Return the (X, Y) coordinate for the center point of the cell that contains the specified text.  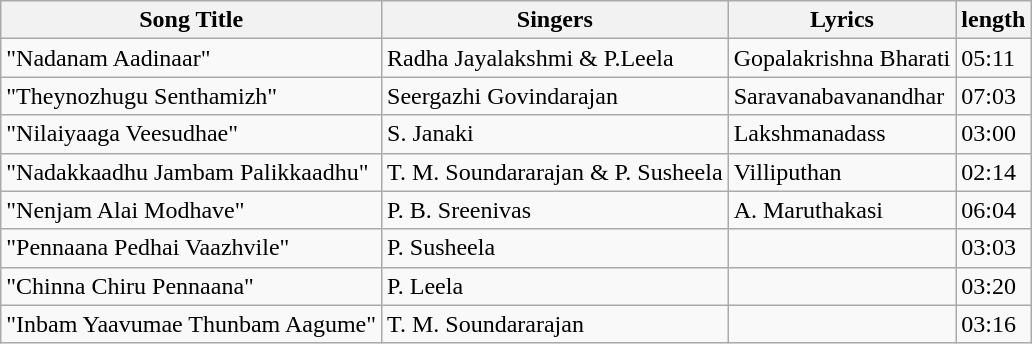
Radha Jayalakshmi & P.Leela (556, 58)
03:03 (994, 248)
"Nadakkaadhu Jambam Palikkaadhu" (192, 172)
P. Susheela (556, 248)
"Theynozhugu Senthamizh" (192, 96)
Song Title (192, 20)
03:00 (994, 134)
Saravanabavanandhar (842, 96)
02:14 (994, 172)
"Nadanam Aadinaar" (192, 58)
"Nenjam Alai Modhave" (192, 210)
Singers (556, 20)
P. B. Sreenivas (556, 210)
07:03 (994, 96)
"Nilaiyaaga Veesudhae" (192, 134)
T. M. Soundararajan (556, 324)
"Pennaana Pedhai Vaazhvile" (192, 248)
"Inbam Yaavumae Thunbam Aagume" (192, 324)
03:20 (994, 286)
Lyrics (842, 20)
05:11 (994, 58)
Lakshmanadass (842, 134)
T. M. Soundararajan & P. Susheela (556, 172)
Seergazhi Govindarajan (556, 96)
length (994, 20)
A. Maruthakasi (842, 210)
Gopalakrishna Bharati (842, 58)
Villiputhan (842, 172)
P. Leela (556, 286)
S. Janaki (556, 134)
"Chinna Chiru Pennaana" (192, 286)
06:04 (994, 210)
03:16 (994, 324)
